Pinpoint the cell where the given text exists, returning its (x, y) midpoint coordinate. 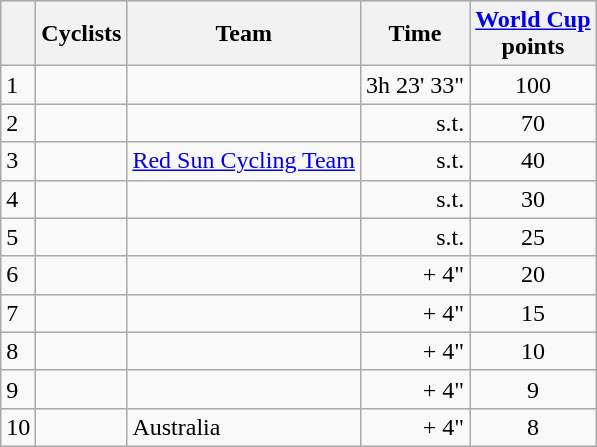
30 (533, 199)
25 (533, 237)
4 (18, 199)
Australia (244, 427)
World Cuppoints (533, 34)
7 (18, 313)
100 (533, 85)
3 (18, 161)
40 (533, 161)
5 (18, 237)
1 (18, 85)
3h 23' 33" (414, 85)
70 (533, 123)
2 (18, 123)
Red Sun Cycling Team (244, 161)
Cyclists (82, 34)
6 (18, 275)
Team (244, 34)
20 (533, 275)
Time (414, 34)
15 (533, 313)
